For the text-containing cell, return its midpoint in (X, Y) coordinate format. 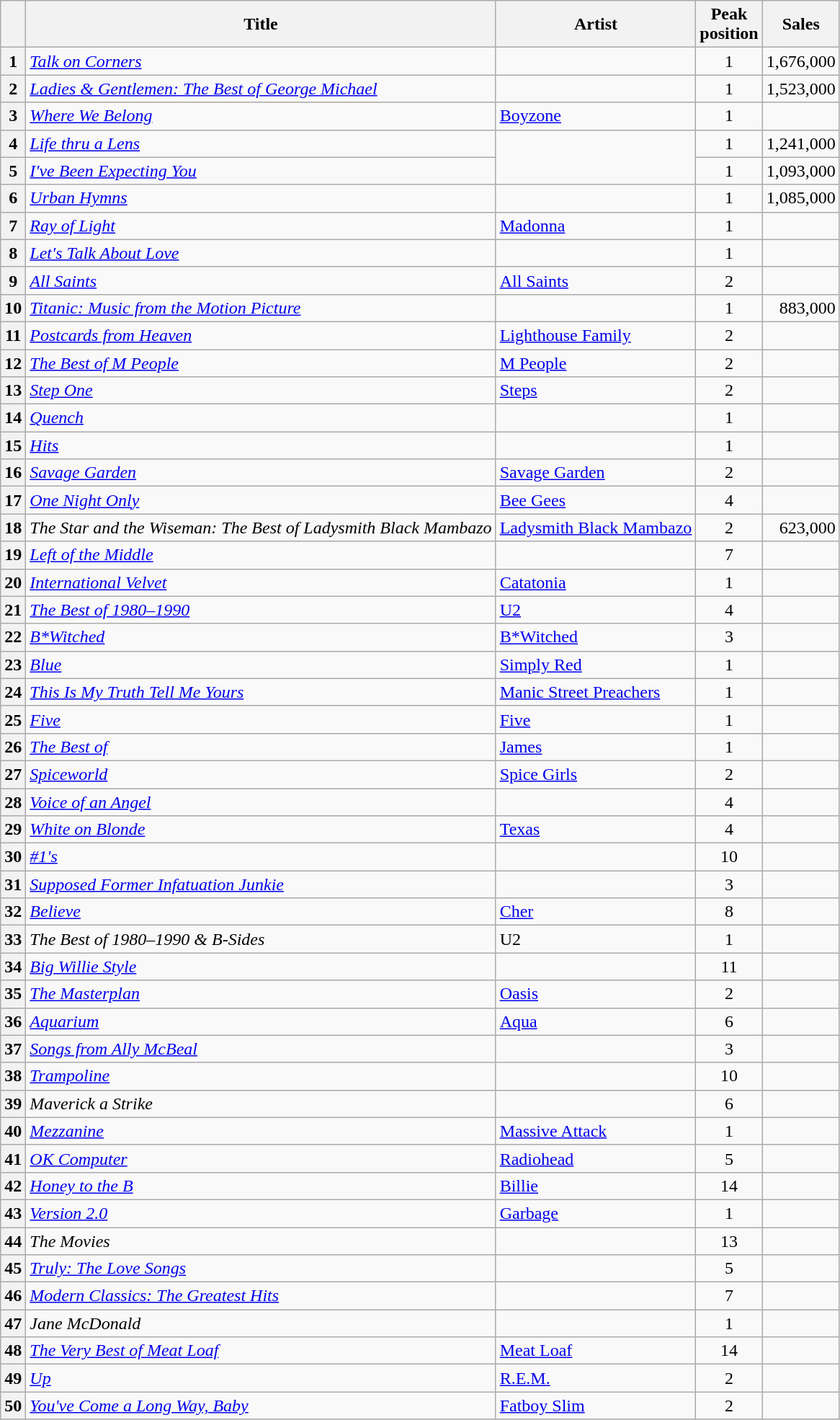
Up (261, 1378)
1,085,000 (801, 198)
Meat Loaf (596, 1351)
Ladysmith Black Mambazo (596, 528)
48 (13, 1351)
43 (13, 1213)
50 (13, 1406)
Aqua (596, 1021)
Truly: The Love Songs (261, 1269)
27 (13, 774)
Artist (596, 25)
White on Blonde (261, 830)
24 (13, 692)
Title (261, 25)
Titanic: Music from the Motion Picture (261, 308)
Talk on Corners (261, 61)
38 (13, 1076)
Catatonia (596, 582)
The Very Best of Meat Loaf (261, 1351)
Quench (261, 418)
Step One (261, 391)
You've Come a Long Way, Baby (261, 1406)
Peakposition (729, 25)
The Masterplan (261, 994)
Ray of Light (261, 226)
883,000 (801, 308)
This Is My Truth Tell Me Yours (261, 692)
46 (13, 1296)
32 (13, 912)
22 (13, 637)
Fatboy Slim (596, 1406)
Where We Belong (261, 116)
15 (13, 445)
1,093,000 (801, 171)
Left of the Middle (261, 555)
Mezzanine (261, 1131)
The Best of M People (261, 363)
623,000 (801, 528)
18 (13, 528)
Spiceworld (261, 774)
37 (13, 1049)
Urban Hymns (261, 198)
Hits (261, 445)
Voice of an Angel (261, 802)
Postcards from Heaven (261, 335)
M People (596, 363)
Songs from Ally McBeal (261, 1049)
40 (13, 1131)
42 (13, 1186)
Honey to the B (261, 1186)
Oasis (596, 994)
The Best of 1980–1990 & B-Sides (261, 939)
34 (13, 967)
Simply Red (596, 665)
19 (13, 555)
Spice Girls (596, 774)
Believe (261, 912)
The Star and the Wiseman: The Best of Ladysmith Black Mambazo (261, 528)
1,676,000 (801, 61)
R.E.M. (596, 1378)
12 (13, 363)
Cher (596, 912)
Ladies & Gentlemen: The Best of George Michael (261, 89)
Boyzone (596, 116)
35 (13, 994)
James (596, 747)
Radiohead (596, 1158)
1,241,000 (801, 143)
29 (13, 830)
Jane McDonald (261, 1323)
Maverick a Strike (261, 1104)
Steps (596, 391)
16 (13, 473)
Life thru a Lens (261, 143)
31 (13, 884)
26 (13, 747)
Texas (596, 830)
Version 2.0 (261, 1213)
The Best of (261, 747)
OK Computer (261, 1158)
#1's (261, 857)
45 (13, 1269)
47 (13, 1323)
21 (13, 610)
23 (13, 665)
25 (13, 719)
28 (13, 802)
Madonna (596, 226)
Blue (261, 665)
41 (13, 1158)
Supposed Former Infatuation Junkie (261, 884)
Massive Attack (596, 1131)
33 (13, 939)
International Velvet (261, 582)
1,523,000 (801, 89)
39 (13, 1104)
Lighthouse Family (596, 335)
Big Willie Style (261, 967)
Aquarium (261, 1021)
Garbage (596, 1213)
Trampoline (261, 1076)
Modern Classics: The Greatest Hits (261, 1296)
44 (13, 1241)
The Best of 1980–1990 (261, 610)
Let's Talk About Love (261, 253)
30 (13, 857)
17 (13, 500)
I've Been Expecting You (261, 171)
20 (13, 582)
9 (13, 280)
Billie (596, 1186)
The Movies (261, 1241)
49 (13, 1378)
One Night Only (261, 500)
Manic Street Preachers (596, 692)
Bee Gees (596, 500)
36 (13, 1021)
Sales (801, 25)
